Search for the cell housing the specified text and yield its [x, y] center coordinate. 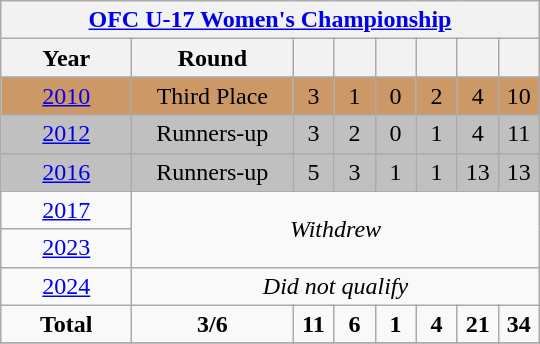
2012 [66, 134]
3/6 [212, 324]
Year [66, 58]
2010 [66, 96]
10 [518, 96]
2017 [66, 210]
2016 [66, 172]
Total [66, 324]
21 [478, 324]
Did not qualify [336, 286]
34 [518, 324]
2024 [66, 286]
6 [354, 324]
Withdrew [336, 229]
5 [314, 172]
OFC U-17 Women's Championship [270, 20]
Third Place [212, 96]
Round [212, 58]
2023 [66, 248]
